From the cell containing the given text, extract its center point as [X, Y] coordinate. 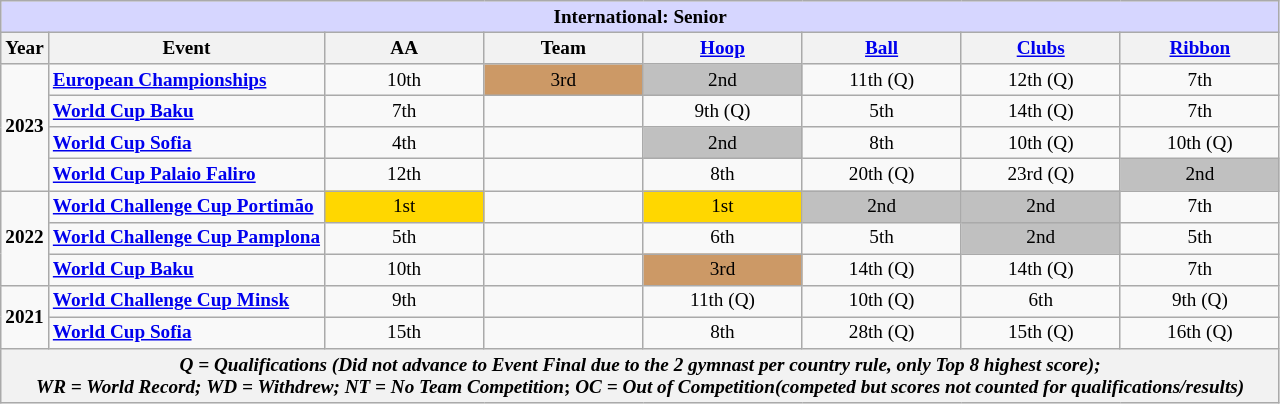
AA [404, 48]
23rd (Q) [1040, 175]
International: Senior [640, 17]
Ribbon [1200, 48]
Year [25, 48]
Clubs [1040, 48]
World Challenge Cup Portimão [186, 206]
28th (Q) [882, 333]
15th (Q) [1040, 333]
World Challenge Cup Minsk [186, 301]
4th [404, 143]
16th (Q) [1200, 333]
15th [404, 333]
European Championships [186, 80]
World Challenge Cup Pamplona [186, 238]
Hoop [722, 48]
Team [564, 48]
9th [404, 301]
20th (Q) [882, 175]
Ball [882, 48]
12th [404, 175]
12th (Q) [1040, 80]
2021 [25, 316]
Event [186, 48]
2023 [25, 128]
World Cup Palaio Faliro [186, 175]
2022 [25, 238]
